Identify which cell holds the provided text, then report its (X, Y) central coordinate. 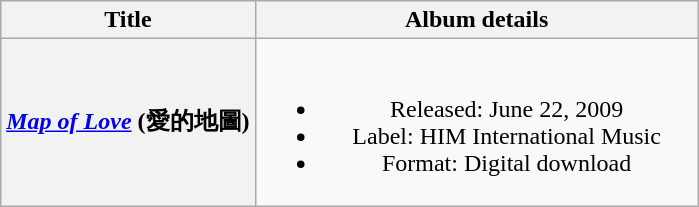
Map of Love (愛的地圖) (128, 122)
Album details (476, 20)
Title (128, 20)
Released: June 22, 2009Label: HIM International MusicFormat: Digital download (476, 122)
